Return the (x, y) coordinate for the center point of the cell that contains the specified text.  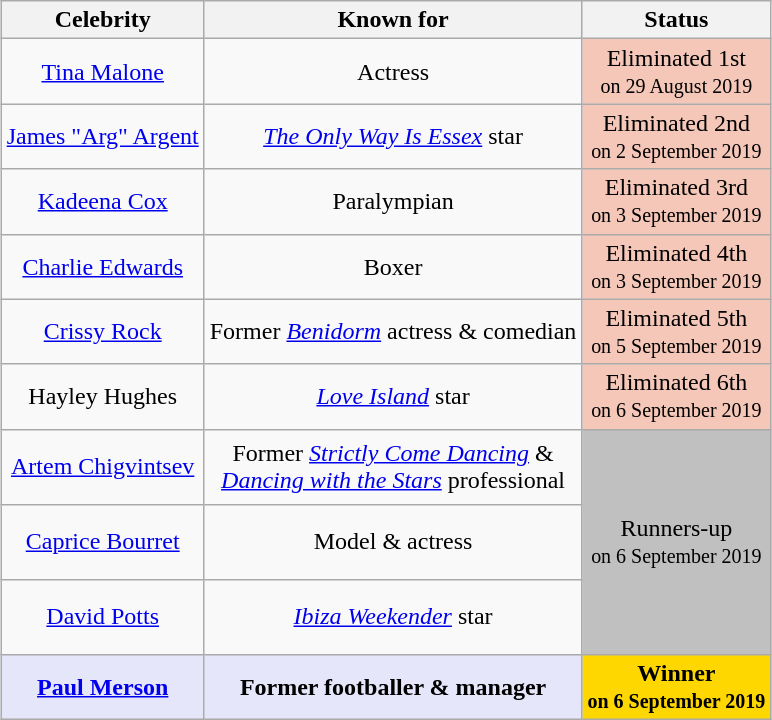
Winneron 6 September 2019 (676, 686)
Charlie Edwards (102, 266)
Crissy Rock (102, 332)
Known for (393, 20)
Love Island star (393, 396)
Former footballer & manager (393, 686)
Caprice Bourret (102, 542)
Paralympian (393, 202)
Hayley Hughes (102, 396)
Eliminated 6thon 6 September 2019 (676, 396)
Boxer (393, 266)
Former Strictly Come Dancing & Dancing with the Stars professional (393, 466)
Eliminated 2ndon 2 September 2019 (676, 136)
Actress (393, 72)
Eliminated 3rdon 3 September 2019 (676, 202)
Former Benidorm actress & comedian (393, 332)
The Only Way Is Essex star (393, 136)
Eliminated 4thon 3 September 2019 (676, 266)
Paul Merson (102, 686)
David Potts (102, 616)
Model & actress (393, 542)
Artem Chigvintsev (102, 466)
Status (676, 20)
Ibiza Weekender star (393, 616)
Celebrity (102, 20)
Kadeena Cox (102, 202)
Eliminated 5thon 5 September 2019 (676, 332)
Runners-upon 6 September 2019 (676, 542)
Eliminated 1ston 29 August 2019 (676, 72)
James "Arg" Argent (102, 136)
Tina Malone (102, 72)
